Pinpoint the cell where the given text exists, returning its [x, y] midpoint coordinate. 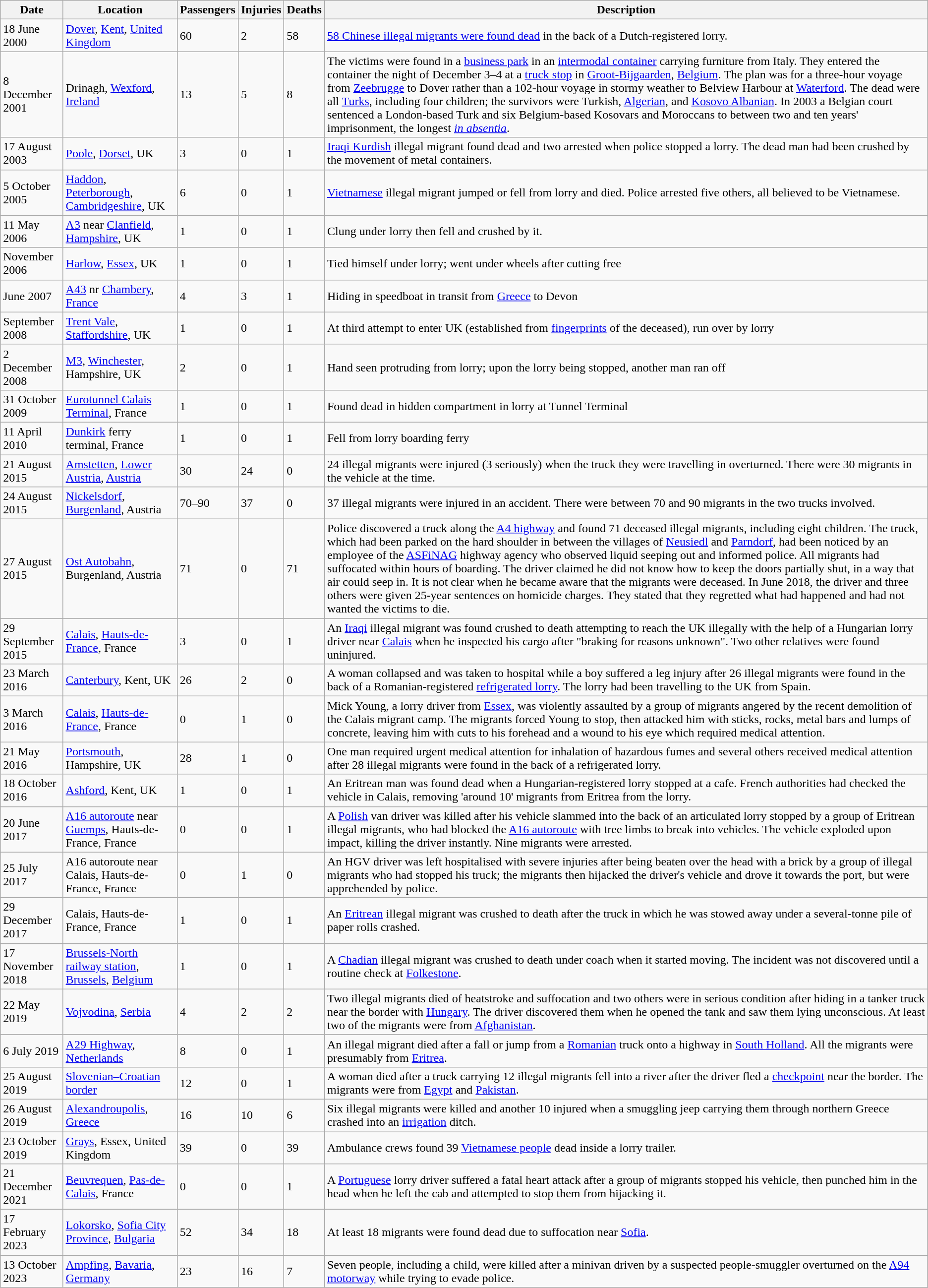
20 June 2017 [32, 829]
Ashford, Kent, UK [120, 791]
17 February 2023 [32, 1232]
17 August 2003 [32, 154]
Found dead in hidden compartment in lorry at Tunnel Terminal [626, 406]
11 May 2006 [32, 231]
An Eritrean illegal migrant was crushed to death after the truck in which he was stowed away under a several-tonne pile of paper rolls crashed. [626, 920]
18 October 2016 [32, 791]
23 [207, 1272]
Six illegal migrants were killed and another 10 injured when a smuggling jeep carrying them through northern Greece crashed into an irrigation ditch. [626, 1115]
3 March 2016 [32, 719]
Injuries [261, 10]
24 [261, 470]
Hiding in speedboat in transit from Greece to Devon [626, 296]
Poole, Dorset, UK [120, 154]
26 [207, 680]
Slovenian–Croatian border [120, 1083]
Vojvodina, Serbia [120, 1012]
A3 near Clanfield, Hampshire, UK [120, 231]
A29 Highway, Netherlands [120, 1050]
24 illegal migrants were injured (3 seriously) when the truck they were travelling in overturned. There were 30 migrants in the vehicle at the time. [626, 470]
18 June 2000 [32, 36]
18 [304, 1232]
Description [626, 10]
27 August 2015 [32, 569]
Drinagh, Wexford, Ireland [120, 94]
2 December 2008 [32, 367]
13 [207, 94]
M3, Winchester, Hampshire, UK [120, 367]
Deaths [304, 10]
Location [120, 10]
Date [32, 10]
21 May 2016 [32, 758]
26 August 2019 [32, 1115]
37 [261, 503]
5 October 2005 [32, 192]
29 September 2015 [32, 641]
58 [304, 36]
Beuvrequen, Pas-de-Calais, France [120, 1187]
10 [261, 1115]
60 [207, 36]
22 May 2019 [32, 1012]
September 2008 [32, 328]
70–90 [207, 503]
Canterbury, Kent, UK [120, 680]
24 August 2015 [32, 503]
29 December 2017 [32, 920]
Ambulance crews found 39 Vietnamese people dead inside a lorry trailer. [626, 1148]
6 July 2019 [32, 1050]
Haddon, Peterborough, Cambridgeshire, UK [120, 192]
At least 18 migrants were found dead due to suffocation near Sofia. [626, 1232]
30 [207, 470]
5 [261, 94]
At third attempt to enter UK (established from fingerprints of the deceased), run over by lorry [626, 328]
25 July 2017 [32, 875]
Trent Vale, Staffordshire, UK [120, 328]
25 August 2019 [32, 1083]
Portsmouth, Hampshire, UK [120, 758]
28 [207, 758]
7 [304, 1272]
Brussels-North railway station, Brussels, Belgium [120, 966]
21 December 2021 [32, 1187]
November 2006 [32, 264]
Harlow, Essex, UK [120, 264]
Nickelsdorf, Burgenland, Austria [120, 503]
Passengers [207, 10]
An illegal migrant died after a fall or jump from a Romanian truck onto a highway in South Holland. All the migrants were presumably from Eritrea. [626, 1050]
Ampfing, Bavaria, Germany [120, 1272]
37 illegal migrants were injured in an accident. There were between 70 and 90 migrants in the two trucks involved. [626, 503]
34 [261, 1232]
13 October 2023 [32, 1272]
Dover, Kent, United Kingdom [120, 36]
Hand seen protruding from lorry; upon the lorry being stopped, another man ran off [626, 367]
31 October 2009 [32, 406]
Tied himself under lorry; went under wheels after cutting free [626, 264]
Lokorsko, Sofia City Province, Bulgaria [120, 1232]
June 2007 [32, 296]
Clung under lorry then fell and crushed by it. [626, 231]
Grays, Essex, United Kingdom [120, 1148]
A16 autoroute near Guemps, Hauts-de-France, France [120, 829]
58 Chinese illegal migrants were found dead in the back of a Dutch-registered lorry. [626, 36]
12 [207, 1083]
Alexandroupolis, Greece [120, 1115]
23 October 2019 [32, 1148]
Ost Autobahn, Burgenland, Austria [120, 569]
52 [207, 1232]
21 August 2015 [32, 470]
Vietnamese illegal migrant jumped or fell from lorry and died. Police arrested five others, all believed to be Vietnamese. [626, 192]
Amstetten, Lower Austria, Austria [120, 470]
8 December 2001 [32, 94]
Fell from lorry boarding ferry [626, 438]
11 April 2010 [32, 438]
Eurotunnel Calais Terminal, France [120, 406]
A43 nr Chambery, France [120, 296]
Dunkirk ferry terminal, France [120, 438]
17 November 2018 [32, 966]
23 March 2016 [32, 680]
A16 autoroute near Calais, Hauts-de-France, France [120, 875]
